Provide the (x, y) coordinate of the cell's center where the given text is located.  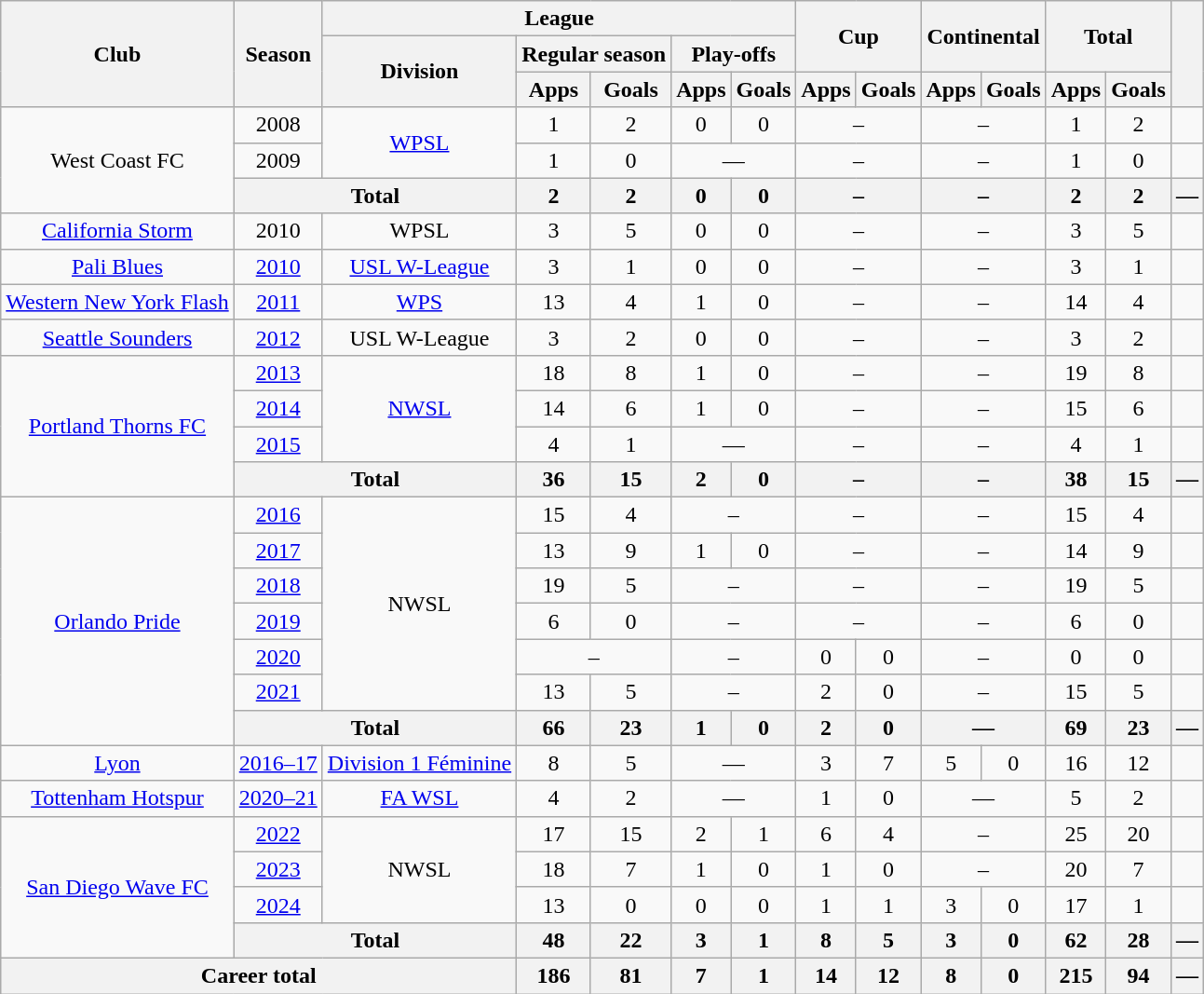
Seattle Sounders (117, 337)
25 (1075, 834)
Continental (983, 36)
Tottenham Hotspur (117, 798)
Western New York Flash (117, 302)
69 (1075, 728)
2024 (277, 905)
16 (1075, 763)
Season (277, 54)
2019 (277, 621)
2014 (277, 408)
66 (554, 728)
San Diego Wave FC (117, 887)
38 (1075, 480)
2013 (277, 373)
FA WSL (419, 798)
West Coast FC (117, 160)
Lyon (117, 763)
28 (1139, 940)
48 (554, 940)
Pali Blues (117, 266)
62 (1075, 940)
WPS (419, 302)
2015 (277, 444)
2008 (277, 125)
2021 (277, 692)
2016–17 (277, 763)
Cup (859, 36)
2023 (277, 869)
36 (554, 480)
2020–21 (277, 798)
215 (1075, 975)
Division (419, 72)
Division 1 Féminine (419, 763)
2009 (277, 160)
Play-offs (734, 54)
2012 (277, 337)
2020 (277, 657)
2011 (277, 302)
2018 (277, 586)
Portland Thorns FC (117, 426)
Club (117, 54)
Orlando Pride (117, 621)
2022 (277, 834)
81 (630, 975)
League (559, 19)
2016 (277, 515)
California Storm (117, 231)
2017 (277, 551)
Career total (259, 975)
22 (630, 940)
Regular season (594, 54)
94 (1139, 975)
186 (554, 975)
